Pinpoint the cell where the given text exists, returning its (x, y) midpoint coordinate. 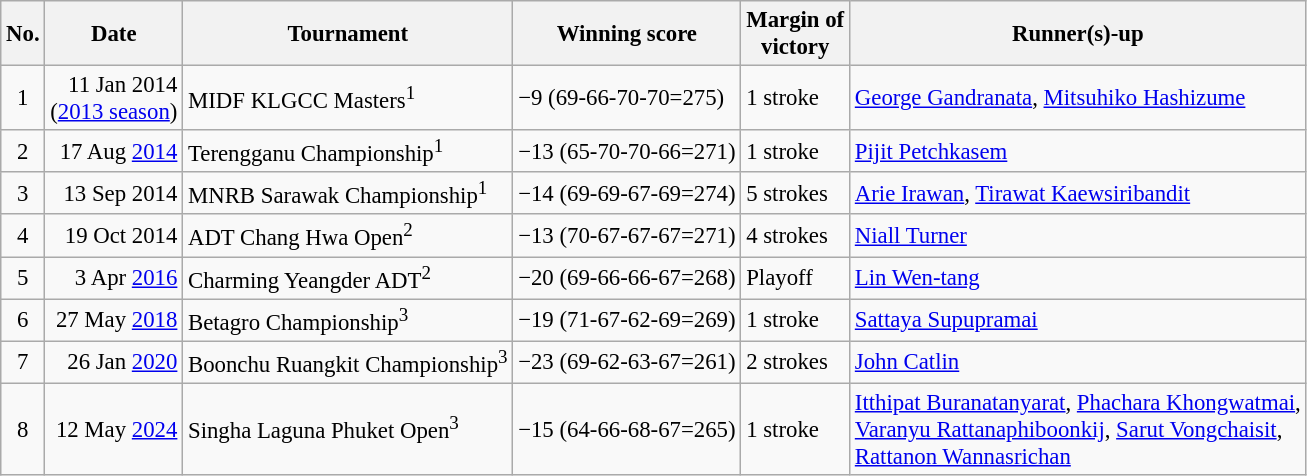
−20 (69-66-66-67=268) (627, 278)
Date (114, 34)
Terengganu Championship1 (348, 151)
17 Aug 2014 (114, 151)
1 (23, 98)
26 Jan 2020 (114, 362)
19 Oct 2014 (114, 235)
13 Sep 2014 (114, 193)
−9 (69-66-70-70=275) (627, 98)
−14 (69-69-67-69=274) (627, 193)
Runner(s)-up (1078, 34)
8 (23, 429)
3 (23, 193)
7 (23, 362)
6 (23, 320)
2 (23, 151)
Margin ofvictory (796, 34)
Itthipat Buranatanyarat, Phachara Khongwatmai, Varanyu Rattanaphiboonkij, Sarut Vongchaisit, Rattanon Wannasrichan (1078, 429)
Pijit Petchkasem (1078, 151)
11 Jan 2014(2013 season) (114, 98)
4 strokes (796, 235)
5 strokes (796, 193)
−23 (69-62-63-67=261) (627, 362)
5 (23, 278)
ADT Chang Hwa Open2 (348, 235)
2 strokes (796, 362)
Betagro Championship3 (348, 320)
Singha Laguna Phuket Open3 (348, 429)
Niall Turner (1078, 235)
MNRB Sarawak Championship1 (348, 193)
−13 (65-70-70-66=271) (627, 151)
12 May 2024 (114, 429)
George Gandranata, Mitsuhiko Hashizume (1078, 98)
Sattaya Supupramai (1078, 320)
Lin Wen-tang (1078, 278)
No. (23, 34)
Tournament (348, 34)
Arie Irawan, Tirawat Kaewsiribandit (1078, 193)
Winning score (627, 34)
−19 (71-67-62-69=269) (627, 320)
John Catlin (1078, 362)
MIDF KLGCC Masters1 (348, 98)
−13 (70-67-67-67=271) (627, 235)
27 May 2018 (114, 320)
4 (23, 235)
Playoff (796, 278)
−15 (64-66-68-67=265) (627, 429)
Boonchu Ruangkit Championship3 (348, 362)
3 Apr 2016 (114, 278)
Charming Yeangder ADT2 (348, 278)
